From the cell containing the given text, extract its center point as [x, y] coordinate. 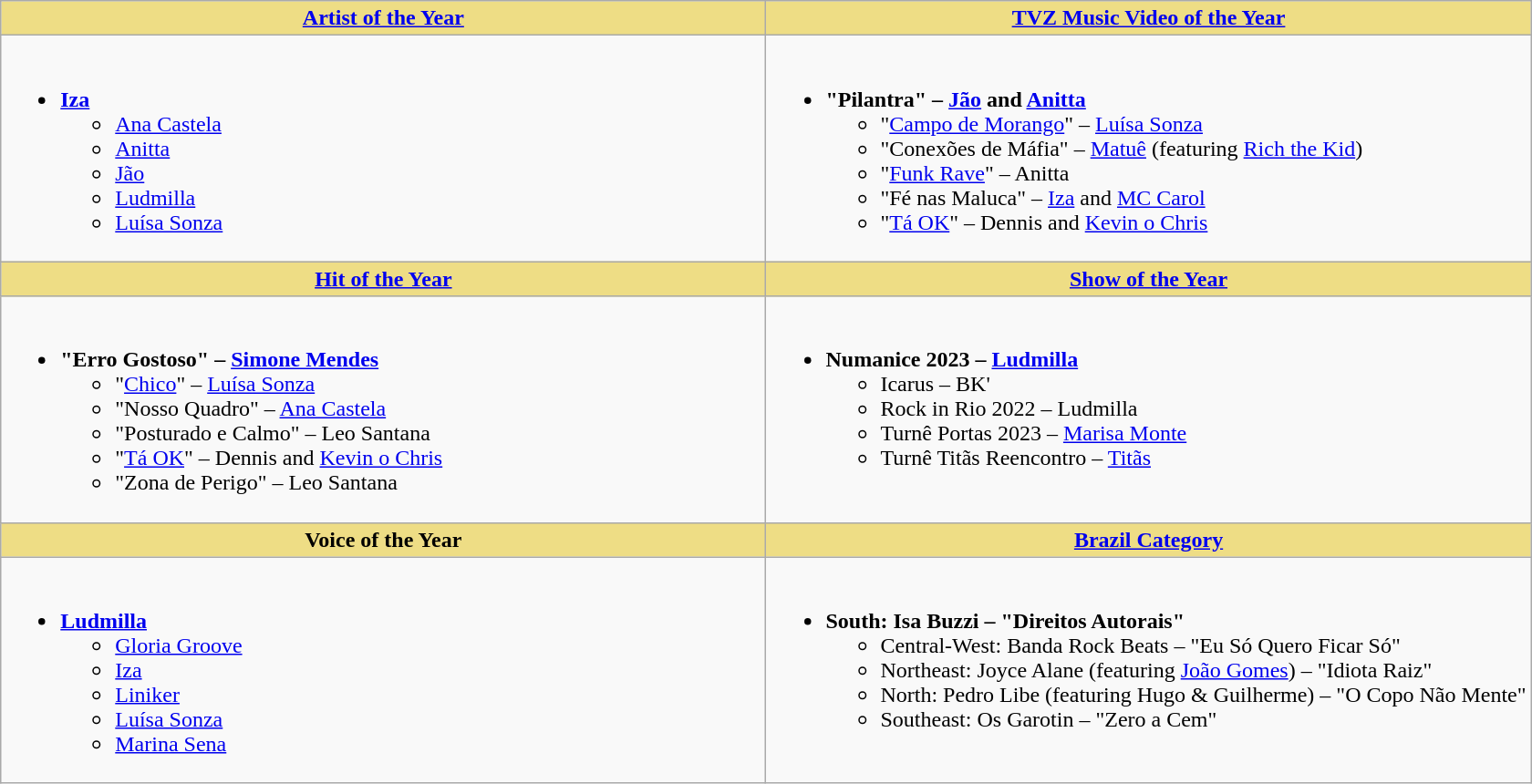
Artist of the Year [383, 18]
Brazil Category [1149, 540]
LudmillaGloria GrooveIzaLinikerLuísa SonzaMarina Sena [383, 670]
Show of the Year [1149, 279]
IzaAna CastelaAnittaJãoLudmillaLuísa Sonza [383, 149]
Hit of the Year [383, 279]
Numanice 2023 – LudmillaIcarus – BK'Rock in Rio 2022 – LudmillaTurnê Portas 2023 – Marisa MonteTurnê Titãs Reencontro – Titãs [1149, 409]
Voice of the Year [383, 540]
TVZ Music Video of the Year [1149, 18]
